Scan for the cell matching the given text and deliver its [X, Y] coordinate at center. 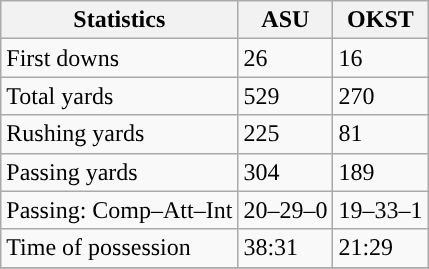
529 [286, 96]
OKST [380, 20]
26 [286, 58]
19–33–1 [380, 210]
First downs [120, 58]
Time of possession [120, 248]
81 [380, 134]
Total yards [120, 96]
225 [286, 134]
21:29 [380, 248]
Statistics [120, 20]
Passing: Comp–Att–Int [120, 210]
ASU [286, 20]
20–29–0 [286, 210]
Rushing yards [120, 134]
189 [380, 172]
304 [286, 172]
16 [380, 58]
Passing yards [120, 172]
38:31 [286, 248]
270 [380, 96]
